Search for the cell housing the specified text and yield its [X, Y] center coordinate. 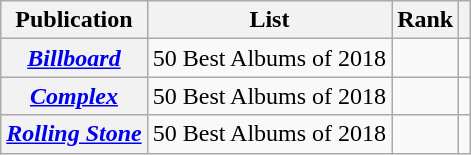
Billboard [74, 58]
Rolling Stone [74, 134]
List [269, 20]
Publication [74, 20]
Rank [426, 20]
Complex [74, 96]
